Detect which cell encompasses the target text, then output its [X, Y] center coordinate. 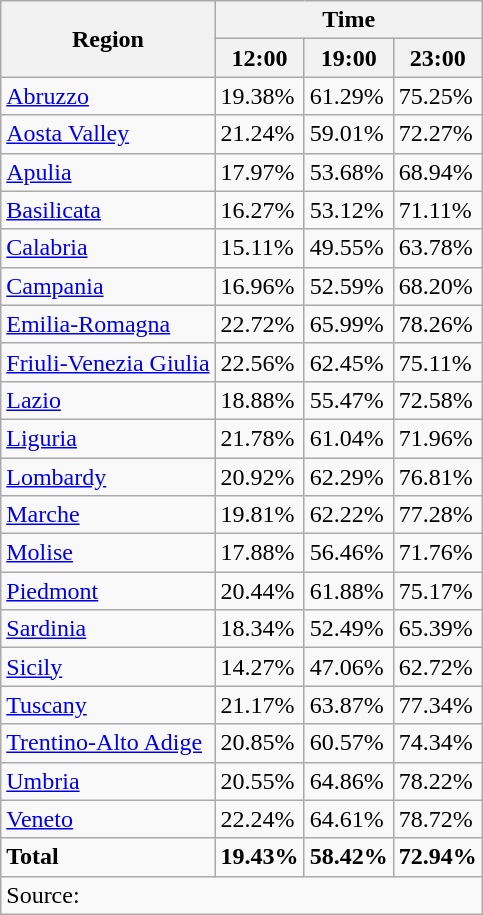
65.99% [348, 324]
Campania [108, 286]
17.88% [260, 553]
68.20% [438, 286]
17.97% [260, 172]
60.57% [348, 743]
Molise [108, 553]
20.44% [260, 591]
72.58% [438, 400]
Veneto [108, 819]
62.45% [348, 362]
Calabria [108, 248]
Basilicata [108, 210]
Total [108, 857]
53.68% [348, 172]
72.94% [438, 857]
55.47% [348, 400]
16.96% [260, 286]
Lombardy [108, 477]
78.26% [438, 324]
18.88% [260, 400]
Time [348, 20]
Friuli-Venezia Giulia [108, 362]
Tuscany [108, 705]
78.72% [438, 819]
71.76% [438, 553]
62.22% [348, 515]
52.49% [348, 629]
Apulia [108, 172]
52.59% [348, 286]
23:00 [438, 58]
15.11% [260, 248]
74.34% [438, 743]
Piedmont [108, 591]
75.17% [438, 591]
16.27% [260, 210]
21.24% [260, 134]
65.39% [438, 629]
68.94% [438, 172]
61.29% [348, 96]
21.17% [260, 705]
Emilia-Romagna [108, 324]
63.78% [438, 248]
20.92% [260, 477]
14.27% [260, 667]
61.88% [348, 591]
12:00 [260, 58]
62.72% [438, 667]
47.06% [348, 667]
77.34% [438, 705]
Lazio [108, 400]
49.55% [348, 248]
71.11% [438, 210]
53.12% [348, 210]
20.85% [260, 743]
56.46% [348, 553]
19.38% [260, 96]
Aosta Valley [108, 134]
Liguria [108, 438]
76.81% [438, 477]
21.78% [260, 438]
Marche [108, 515]
22.56% [260, 362]
22.72% [260, 324]
63.87% [348, 705]
18.34% [260, 629]
75.25% [438, 96]
Sardinia [108, 629]
Region [108, 39]
19.43% [260, 857]
58.42% [348, 857]
Abruzzo [108, 96]
64.86% [348, 781]
72.27% [438, 134]
78.22% [438, 781]
64.61% [348, 819]
75.11% [438, 362]
Sicily [108, 667]
19:00 [348, 58]
22.24% [260, 819]
Source: [242, 895]
77.28% [438, 515]
61.04% [348, 438]
59.01% [348, 134]
20.55% [260, 781]
71.96% [438, 438]
Trentino-Alto Adige [108, 743]
62.29% [348, 477]
19.81% [260, 515]
Umbria [108, 781]
